Return [x, y] of the center of cell containing provided text 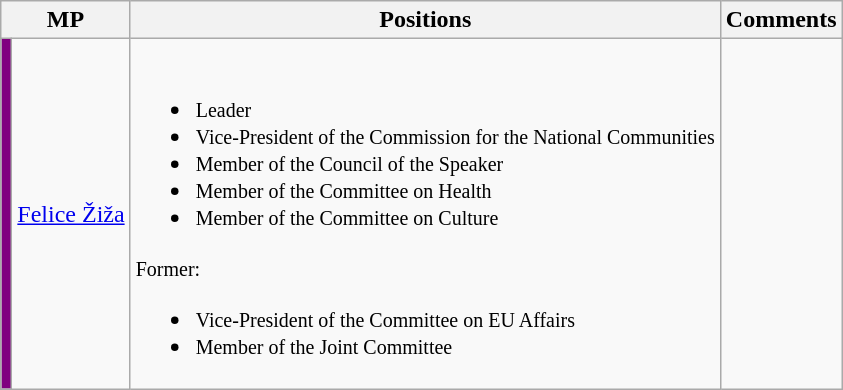
MP [66, 20]
Positions [425, 20]
Comments [781, 20]
Felice Žiža [71, 214]
